Provide the (X, Y) coordinate of the cell's center where the given text is located.  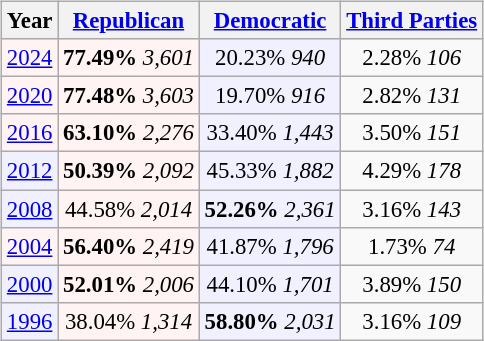
52.01% 2,006 (129, 284)
50.39% 2,092 (129, 171)
Year (30, 21)
33.40% 1,443 (270, 133)
2.82% 131 (412, 96)
1996 (30, 321)
63.10% 2,276 (129, 133)
20.23% 940 (270, 58)
52.26% 2,361 (270, 209)
3.50% 151 (412, 133)
2000 (30, 284)
56.40% 2,419 (129, 246)
38.04% 1,314 (129, 321)
Third Parties (412, 21)
77.48% 3,603 (129, 96)
2024 (30, 58)
44.58% 2,014 (129, 209)
2012 (30, 171)
41.87% 1,796 (270, 246)
2016 (30, 133)
3.89% 150 (412, 284)
1.73% 74 (412, 246)
2004 (30, 246)
77.49% 3,601 (129, 58)
3.16% 109 (412, 321)
2008 (30, 209)
3.16% 143 (412, 209)
19.70% 916 (270, 96)
Republican (129, 21)
44.10% 1,701 (270, 284)
Democratic (270, 21)
4.29% 178 (412, 171)
58.80% 2,031 (270, 321)
2020 (30, 96)
2.28% 106 (412, 58)
45.33% 1,882 (270, 171)
